Locate the cell with the specified text and output its (x, y) center coordinate. 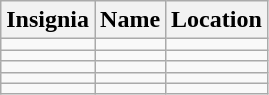
Location (217, 20)
Insignia (48, 20)
Name (130, 20)
